Determine the [X, Y] coordinate at the center of the cell enclosing the given text.  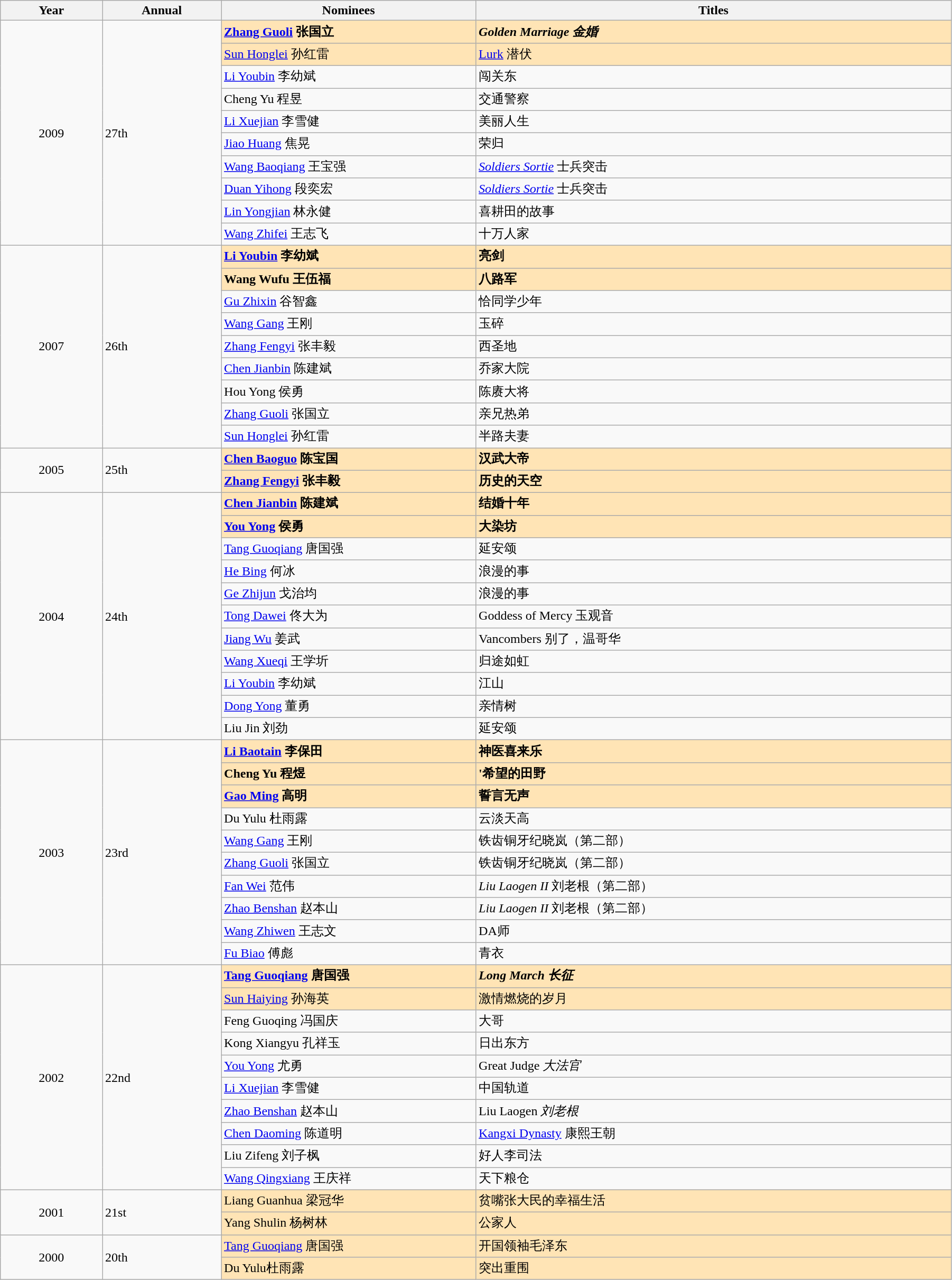
亮剑 [714, 257]
Ge Zhijun 戈治均 [349, 594]
Year [52, 11]
Wang Zhiwen 王志文 [349, 931]
Sun Haiying 孙海英 [349, 998]
'希望的田野 [714, 773]
青衣 [714, 954]
汉武大帝 [714, 460]
2009 [52, 133]
Feng Guoqing 冯国庆 [349, 1022]
You Yong 侯勇 [349, 526]
You Yong 尤勇 [349, 1066]
Du Yulu杜雨露 [349, 1269]
Wang Wufu 王伍福 [349, 279]
Liu Laogen 刘老根 [714, 1111]
Titles [714, 11]
Fan Wei 范伟 [349, 886]
喜耕田的故事 [714, 211]
神医喜来乐 [714, 751]
Yang Shulin 杨树林 [349, 1223]
Goddess of Mercy 玉观音 [714, 616]
26th [162, 347]
Dong Yong 董勇 [349, 707]
公家人 [714, 1223]
Golden Marriage 金婚 [714, 32]
Cheng Yu 程昱 [349, 99]
Vancombers 别了，温哥华 [714, 639]
2001 [52, 1212]
美丽人生 [714, 122]
Jiang Wu 姜武 [349, 639]
25th [162, 470]
大染坊 [714, 526]
闯关东 [714, 77]
Wang Qingxiang 王庆祥 [349, 1179]
激情燃烧的岁月 [714, 998]
誓言无声 [714, 797]
23rd [162, 853]
Chen Daoming 陈道明 [349, 1134]
2000 [52, 1257]
Great Judge 大法官 [714, 1066]
玉碎 [714, 324]
2004 [52, 616]
Liang Guanhua 梁冠华 [349, 1201]
中国轨道 [714, 1088]
21st [162, 1212]
荣归 [714, 145]
Wang Zhifei 王志飞 [349, 235]
2003 [52, 853]
Jiao Huang 焦晃 [349, 145]
20th [162, 1257]
Lurk 潜伏 [714, 54]
Kong Xiangyu 孔祥玉 [349, 1044]
2002 [52, 1077]
西圣地 [714, 347]
Nominees [349, 11]
历史的天空 [714, 482]
Lin Yongjian 林永健 [349, 211]
Gao Ming 高明 [349, 797]
2005 [52, 470]
开国领袖毛泽东 [714, 1246]
Wang Xueqi 王学圻 [349, 661]
22nd [162, 1077]
天下粮仓 [714, 1179]
好人李司法 [714, 1156]
2007 [52, 347]
亲兄热弟 [714, 414]
Annual [162, 11]
日出东方 [714, 1044]
Liu Jin 刘劲 [349, 729]
24th [162, 616]
Kangxi Dynasty 康熙王朝 [714, 1134]
结婚十年 [714, 504]
云淡天高 [714, 819]
Long March 长征 [714, 976]
27th [162, 133]
陈赓大将 [714, 392]
半路夫妻 [714, 436]
Du Yulu 杜雨露 [349, 819]
江山 [714, 684]
Li Baotain 李保田 [349, 751]
十万人家 [714, 235]
Chen Baoguo 陈宝国 [349, 460]
归途如虹 [714, 661]
贫嘴张大民的幸福生活 [714, 1201]
DA师 [714, 931]
乔家大院 [714, 369]
He Bing 何冰 [349, 572]
Duan Yihong 段奕宏 [349, 189]
八路军 [714, 279]
Wang Baoqiang 王宝强 [349, 167]
Fu Biao 傅彪 [349, 954]
大哥 [714, 1022]
Liu Zifeng 刘子枫 [349, 1156]
Gu Zhixin 谷智鑫 [349, 302]
突出重围 [714, 1269]
交通警察 [714, 99]
恰同学少年 [714, 302]
Hou Yong 侯勇 [349, 392]
Cheng Yu 程煜 [349, 773]
亲情树 [714, 707]
Tong Dawei 佟大为 [349, 616]
